Provide the (x, y) coordinate of the cell's center where the given text is located.  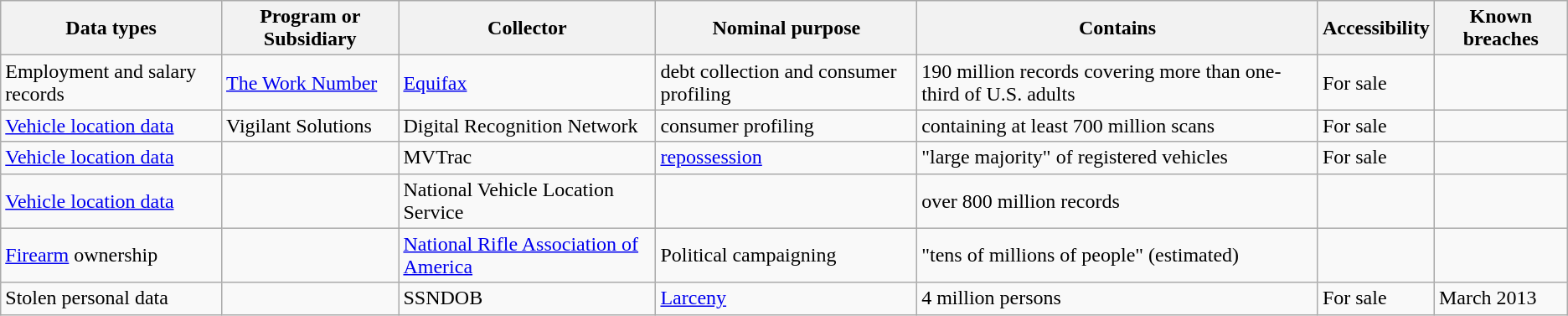
over 800 million records (1117, 201)
National Rifle Association of America (528, 255)
Contains (1117, 28)
National Vehicle Location Service (528, 201)
"large majority" of registered vehicles (1117, 158)
Employment and salary records (111, 82)
containing at least 700 million scans (1117, 126)
Data types (111, 28)
Accessibility (1375, 28)
Firearm ownership (111, 255)
debt collection and consumer profiling (787, 82)
The Work Number (310, 82)
"tens of millions of people" (estimated) (1117, 255)
Nominal purpose (787, 28)
SSNDOB (528, 298)
MVTrac (528, 158)
Equifax (528, 82)
Political campaigning (787, 255)
Vigilant Solutions (310, 126)
Stolen personal data (111, 298)
Collector (528, 28)
190 million records covering more than one-third of U.S. adults (1117, 82)
Digital Recognition Network (528, 126)
consumer profiling (787, 126)
March 2013 (1501, 298)
Larceny (787, 298)
Program or Subsidiary (310, 28)
repossession (787, 158)
4 million persons (1117, 298)
Known breaches (1501, 28)
